Output the [x, y] coordinate of the center of the cell containing the given text.  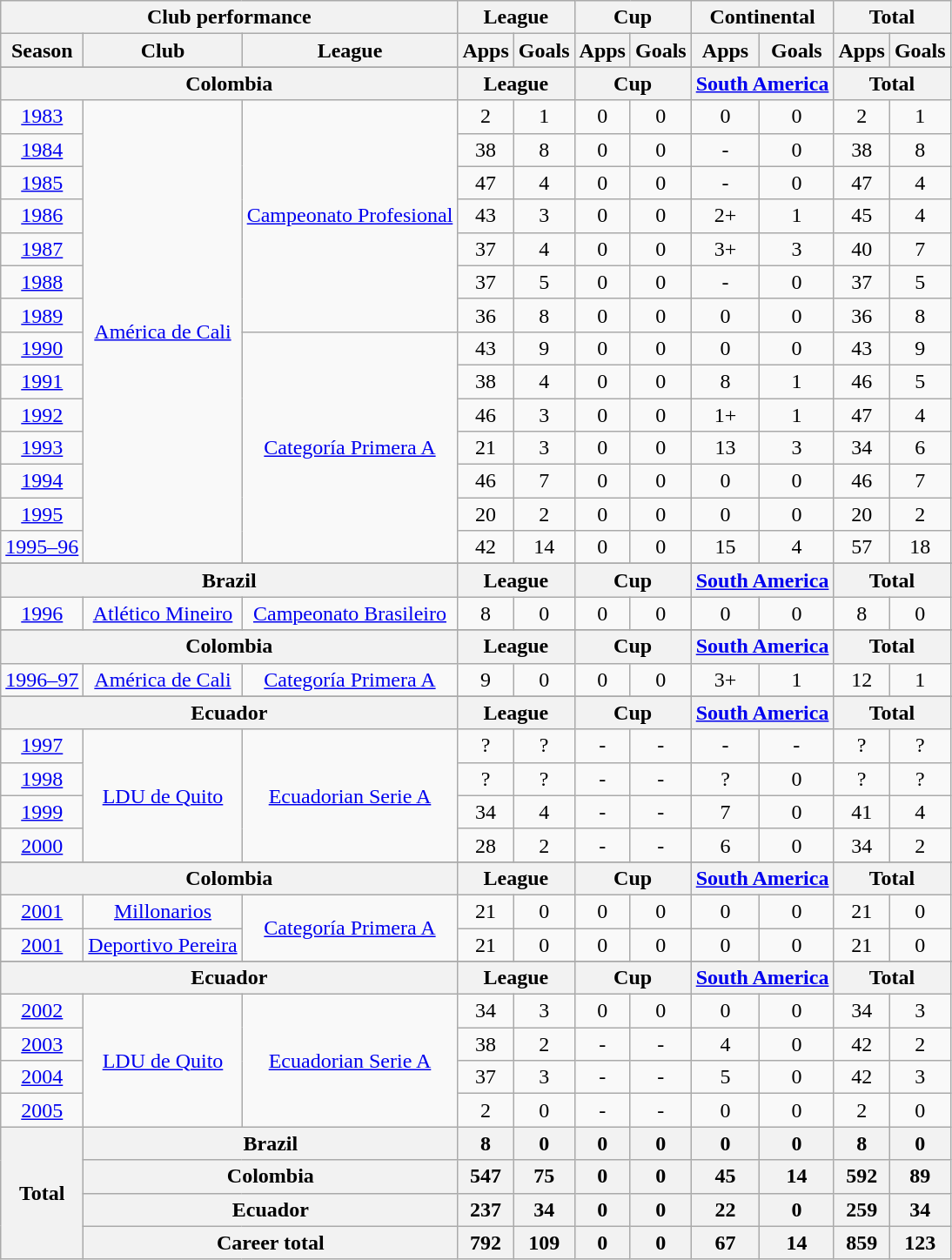
75 [544, 1176]
1986 [42, 216]
1997 [42, 746]
89 [920, 1176]
2005 [42, 1110]
2004 [42, 1077]
2000 [42, 845]
Club [163, 50]
1987 [42, 249]
67 [726, 1243]
Season [42, 50]
Career total [271, 1243]
237 [486, 1210]
2+ [726, 216]
Millonarios [163, 911]
1993 [42, 448]
1989 [42, 315]
Club performance [230, 17]
41 [861, 812]
1994 [42, 481]
Campeonato Brasileiro [350, 613]
40 [861, 249]
1985 [42, 183]
Atlético Mineiro [163, 613]
2002 [42, 1011]
1988 [42, 282]
1990 [42, 348]
Continental [762, 17]
109 [544, 1243]
1992 [42, 415]
1983 [42, 117]
259 [861, 1210]
1999 [42, 812]
Campeonato Profesional [350, 216]
1995 [42, 514]
12 [861, 680]
18 [920, 547]
22 [726, 1210]
Deportivo Pereira [163, 944]
1+ [726, 415]
859 [861, 1243]
1996–97 [42, 680]
1984 [42, 150]
123 [920, 1243]
15 [726, 547]
13 [726, 448]
57 [861, 547]
2003 [42, 1044]
1995–96 [42, 547]
592 [861, 1176]
1998 [42, 779]
28 [486, 845]
1996 [42, 613]
547 [486, 1176]
792 [486, 1243]
1991 [42, 381]
